Extract the [x, y] coordinate from the center of the cell holding the provided text.  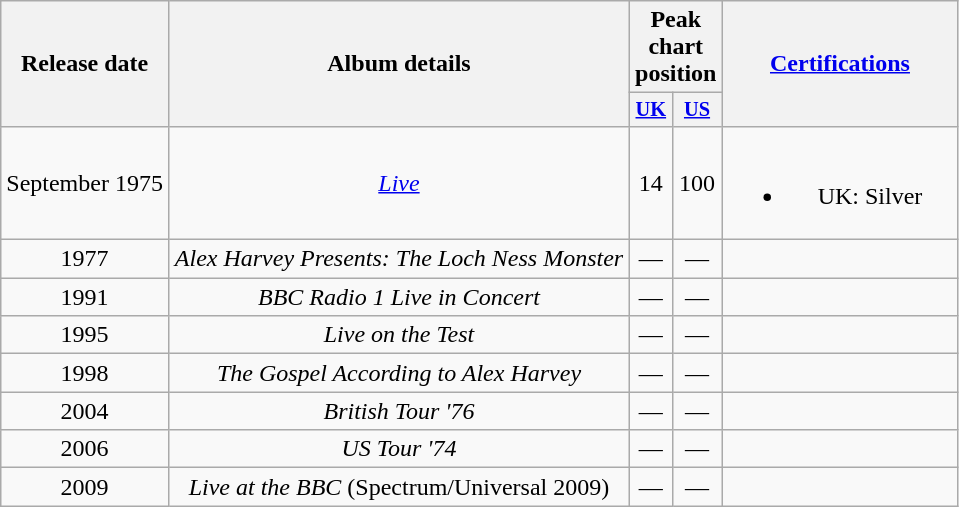
UK: Silver [840, 182]
US Tour '74 [398, 449]
1995 [85, 335]
Release date [85, 64]
UK [652, 110]
Certifications [840, 64]
1991 [85, 297]
2004 [85, 411]
Peak chart position [676, 47]
Album details [398, 64]
Live on the Test [398, 335]
1998 [85, 373]
2009 [85, 487]
100 [697, 182]
British Tour '76 [398, 411]
2006 [85, 449]
US [697, 110]
Alex Harvey Presents: The Loch Ness Monster [398, 259]
September 1975 [85, 182]
BBC Radio 1 Live in Concert [398, 297]
The Gospel According to Alex Harvey [398, 373]
Live at the BBC (Spectrum/Universal 2009) [398, 487]
Live [398, 182]
14 [652, 182]
1977 [85, 259]
